Search for the cell housing the specified text and yield its (x, y) center coordinate. 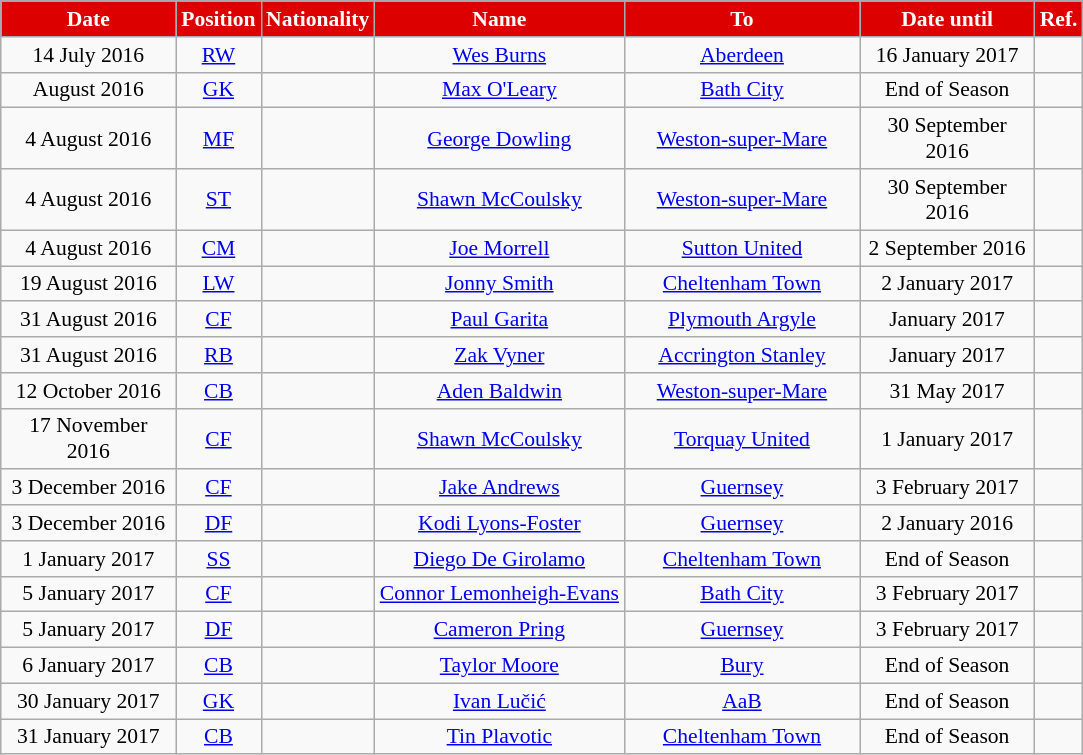
Max O'Leary (499, 90)
Nationality (318, 19)
19 August 2016 (88, 284)
Diego De Girolamo (499, 559)
Tin Plavotic (499, 737)
Ref. (1059, 19)
31 May 2017 (948, 391)
Connor Lemonheigh-Evans (499, 594)
Zak Vyner (499, 355)
RW (218, 55)
SS (218, 559)
Position (218, 19)
14 July 2016 (88, 55)
Kodi Lyons-Foster (499, 523)
17 November 2016 (88, 438)
Name (499, 19)
Ivan Lučić (499, 701)
August 2016 (88, 90)
MF (218, 138)
2 January 2017 (948, 284)
Joe Morrell (499, 248)
Date until (948, 19)
ST (218, 200)
Paul Garita (499, 320)
Jake Andrews (499, 488)
George Dowling (499, 138)
Wes Burns (499, 55)
To (742, 19)
Plymouth Argyle (742, 320)
Aden Baldwin (499, 391)
AaB (742, 701)
2 September 2016 (948, 248)
12 October 2016 (88, 391)
Taylor Moore (499, 666)
Torquay United (742, 438)
Date (88, 19)
Cameron Pring (499, 630)
RB (218, 355)
30 January 2017 (88, 701)
31 January 2017 (88, 737)
LW (218, 284)
CM (218, 248)
Accrington Stanley (742, 355)
Sutton United (742, 248)
Bury (742, 666)
Aberdeen (742, 55)
16 January 2017 (948, 55)
2 January 2016 (948, 523)
6 January 2017 (88, 666)
Jonny Smith (499, 284)
